Pinpoint the cell where the given text exists, returning its (x, y) midpoint coordinate. 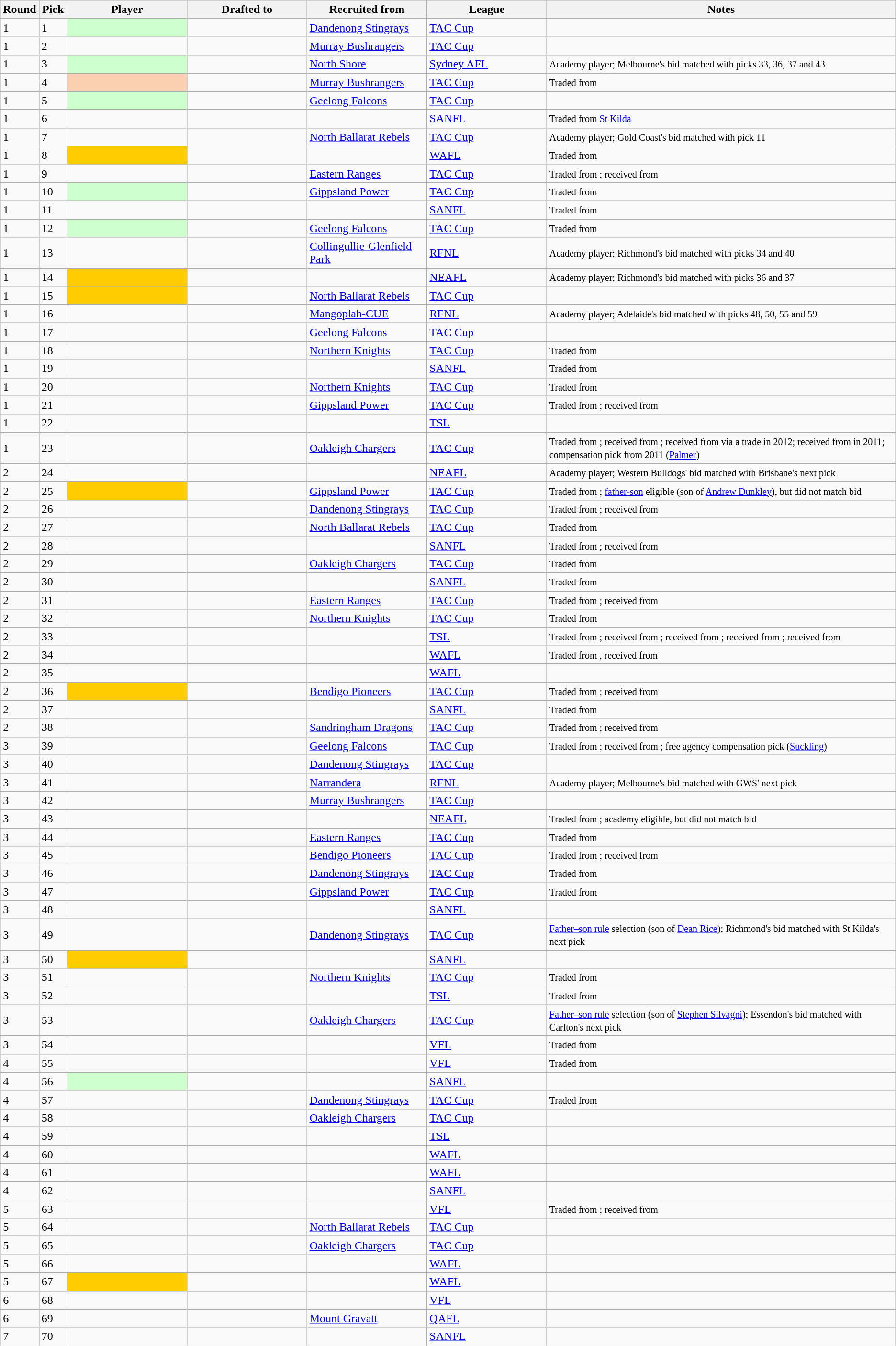
60 (53, 1154)
45 (53, 855)
32 (53, 618)
36 (53, 691)
12 (53, 228)
70 (53, 1336)
19 (53, 369)
Traded from , received from (721, 655)
49 (53, 934)
Father–son rule selection (son of Stephen Silvagni); Essendon's bid matched with Carlton's next pick (721, 1021)
40 (53, 764)
22 (53, 423)
39 (53, 746)
64 (53, 1227)
50 (53, 959)
Traded from ; academy eligible, but did not match bid (721, 819)
63 (53, 1209)
Academy player; Western Bulldogs' bid matched with Brisbane's next pick (721, 472)
65 (53, 1245)
16 (53, 314)
Academy player; Adelaide's bid matched with picks 48, 50, 55 and 59 (721, 314)
23 (53, 448)
17 (53, 332)
66 (53, 1264)
57 (53, 1099)
Traded from ; received from ; free agency compensation pick (Suckling) (721, 746)
37 (53, 709)
68 (53, 1300)
59 (53, 1136)
11 (53, 210)
Sandringham Dragons (367, 728)
Traded from ; father-son eligible (son of Andrew Dunkley), but did not match bid (721, 491)
League (487, 10)
55 (53, 1063)
Sydney AFL (487, 64)
8 (53, 155)
54 (53, 1045)
Traded from St Kilda (721, 119)
Academy player; Richmond's bid matched with picks 36 and 37 (721, 278)
13 (53, 253)
Academy player; Richmond's bid matched with picks 34 and 40 (721, 253)
25 (53, 491)
53 (53, 1021)
Pick (53, 10)
48 (53, 910)
Academy player; Melbourne's bid matched with GWS' next pick (721, 782)
52 (53, 996)
44 (53, 837)
29 (53, 564)
69 (53, 1318)
28 (53, 545)
21 (53, 405)
Academy player; Gold Coast's bid matched with pick 11 (721, 137)
31 (53, 600)
24 (53, 472)
Recruited from (367, 10)
46 (53, 874)
42 (53, 800)
43 (53, 819)
Academy player; Melbourne's bid matched with picks 33, 36, 37 and 43 (721, 64)
Notes (721, 10)
51 (53, 977)
30 (53, 582)
20 (53, 387)
38 (53, 728)
Round (20, 10)
62 (53, 1191)
56 (53, 1081)
Mangoplah-CUE (367, 314)
Traded from ; received from ; received from via a trade in 2012; received from in 2011; compensation pick from 2011 (Palmer) (721, 448)
Collingullie-Glenfield Park (367, 253)
14 (53, 278)
10 (53, 191)
41 (53, 782)
9 (53, 173)
QAFL (487, 1318)
North Shore (367, 64)
Drafted to (247, 10)
33 (53, 637)
67 (53, 1282)
18 (53, 350)
61 (53, 1173)
47 (53, 892)
58 (53, 1118)
26 (53, 509)
Player (127, 10)
27 (53, 527)
Father–son rule selection (son of Dean Rice); Richmond's bid matched with St Kilda's next pick (721, 934)
35 (53, 673)
34 (53, 655)
15 (53, 296)
Narrandera (367, 782)
Traded from ; received from ; received from ; received from ; received from (721, 637)
Mount Gravatt (367, 1318)
